Capture the cell that displays the provided text and extract its [X, Y] central coordinate. 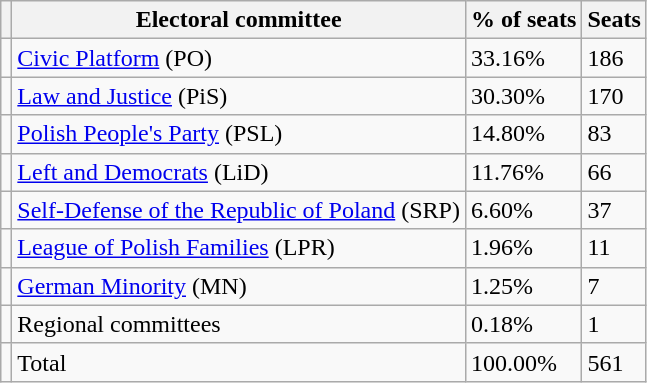
League of Polish Families (LPR) [239, 248]
6.60% [523, 210]
100.00% [523, 362]
% of seats [523, 20]
33.16% [523, 58]
Civic Platform (PO) [239, 58]
Polish People's Party (PSL) [239, 134]
Seats [614, 20]
German Minority (MN) [239, 286]
66 [614, 172]
1 [614, 324]
Left and Democrats (LiD) [239, 172]
11.76% [523, 172]
11 [614, 248]
Law and Justice (PiS) [239, 96]
14.80% [523, 134]
1.25% [523, 286]
170 [614, 96]
30.30% [523, 96]
7 [614, 286]
Self-Defense of the Republic of Poland (SRP) [239, 210]
561 [614, 362]
1.96% [523, 248]
Total [239, 362]
186 [614, 58]
83 [614, 134]
Regional committees [239, 324]
37 [614, 210]
0.18% [523, 324]
Electoral committee [239, 20]
